For the text-containing cell, return its midpoint in (x, y) coordinate format. 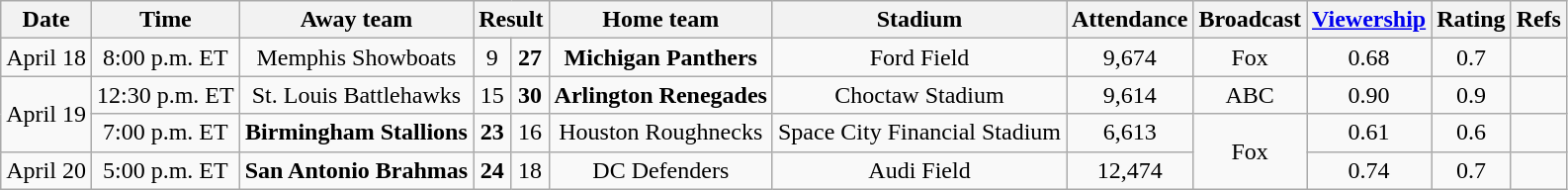
Birmingham Stallions (356, 133)
April 20 (46, 170)
Audi Field (919, 170)
0.74 (1369, 170)
DC Defenders (660, 170)
Stadium (919, 20)
Time (165, 20)
23 (492, 133)
Date (46, 20)
0.6 (1471, 133)
Choctaw Stadium (919, 95)
0.68 (1369, 57)
9 (492, 57)
Attendance (1129, 20)
Home team (660, 20)
24 (492, 170)
6,613 (1129, 133)
Michigan Panthers (660, 57)
Space City Financial Stadium (919, 133)
Ford Field (919, 57)
0.90 (1369, 95)
15 (492, 95)
April 18 (46, 57)
12,474 (1129, 170)
9,614 (1129, 95)
San Antonio Brahmas (356, 170)
Away team (356, 20)
18 (530, 170)
30 (530, 95)
St. Louis Battlehawks (356, 95)
9,674 (1129, 57)
April 19 (46, 114)
27 (530, 57)
Houston Roughnecks (660, 133)
Rating (1471, 20)
7:00 p.m. ET (165, 133)
0.9 (1471, 95)
Viewership (1369, 20)
Broadcast (1250, 20)
Memphis Showboats (356, 57)
12:30 p.m. ET (165, 95)
Arlington Renegades (660, 95)
16 (530, 133)
5:00 p.m. ET (165, 170)
ABC (1250, 95)
8:00 p.m. ET (165, 57)
Refs (1538, 20)
0.61 (1369, 133)
Result (511, 20)
